Return the (x, y) coordinate for the center point of the cell that contains the specified text.  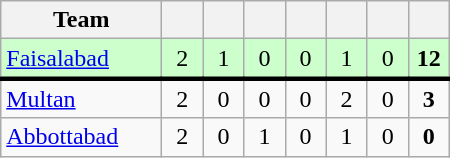
Faisalabad (82, 59)
Abbottabad (82, 137)
Team (82, 20)
3 (428, 98)
Multan (82, 98)
12 (428, 59)
